Locate the cell with the specified text and output its [x, y] center coordinate. 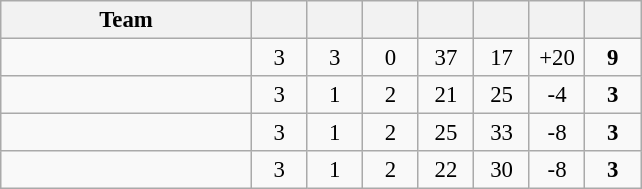
+20 [557, 58]
22 [446, 170]
9 [613, 58]
30 [502, 170]
33 [502, 133]
37 [446, 58]
Team [126, 20]
21 [446, 95]
-4 [557, 95]
17 [502, 58]
0 [391, 58]
